Capture the cell that displays the provided text and extract its (x, y) central coordinate. 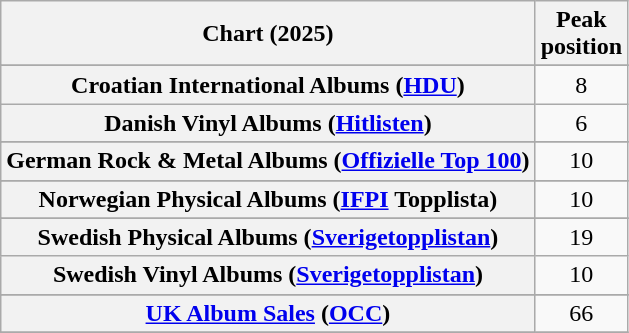
UK Album Sales (OCC) (268, 313)
Chart (2025) (268, 34)
Swedish Physical Albums (Sverigetopplistan) (268, 237)
8 (581, 85)
66 (581, 313)
Swedish Vinyl Albums (Sverigetopplistan) (268, 275)
Norwegian Physical Albums (IFPI Topplista) (268, 199)
6 (581, 123)
19 (581, 237)
Danish Vinyl Albums (Hitlisten) (268, 123)
German Rock & Metal Albums (Offizielle Top 100) (268, 161)
Peakposition (581, 34)
Croatian International Albums (HDU) (268, 85)
